Scan for the cell matching the given text and deliver its (x, y) coordinate at center. 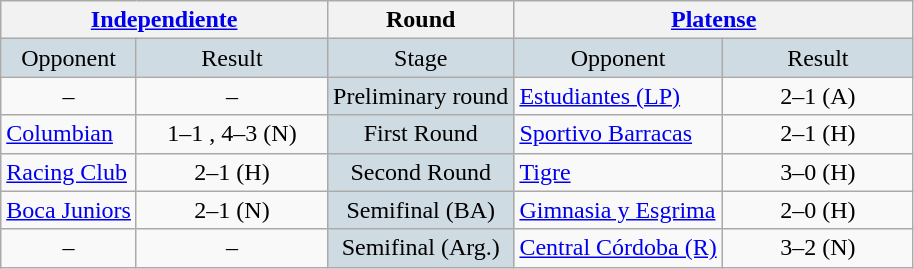
2–0 (H) (818, 210)
Round (421, 20)
Central Córdoba (R) (618, 248)
Sportivo Barracas (618, 134)
Gimnasia y Esgrima (618, 210)
3–0 (H) (818, 172)
Semifinal (BA) (421, 210)
Columbian (69, 134)
First Round (421, 134)
2–1 (A) (818, 96)
Second Round (421, 172)
2–1 (N) (232, 210)
Tigre (618, 172)
Preliminary round (421, 96)
1–1 , 4–3 (N) (232, 134)
Stage (421, 58)
Estudiantes (LP) (618, 96)
3–2 (N) (818, 248)
Racing Club (69, 172)
Semifinal (Arg.) (421, 248)
Boca Juniors (69, 210)
Independiente (164, 20)
Platense (714, 20)
